Return [X, Y] of the center of cell containing provided text 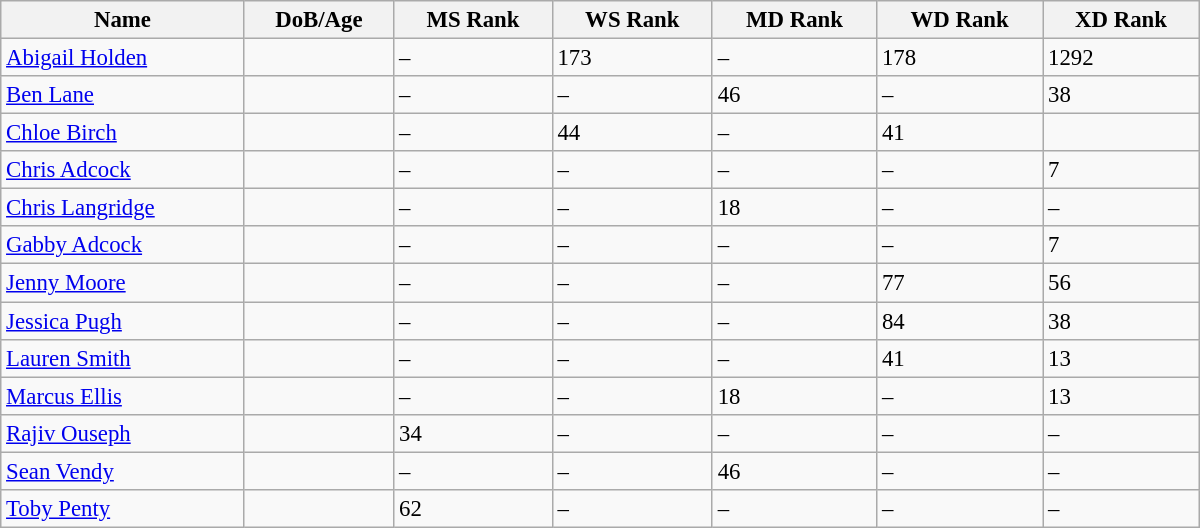
77 [960, 283]
34 [473, 433]
44 [632, 133]
Rajiv Ouseph [122, 433]
WS Rank [632, 20]
56 [1122, 283]
MS Rank [473, 20]
Marcus Ellis [122, 396]
DoB/Age [319, 20]
Ben Lane [122, 95]
MD Rank [794, 20]
Chris Adcock [122, 170]
Chloe Birch [122, 133]
Gabby Adcock [122, 245]
1292 [1122, 58]
XD Rank [1122, 20]
Abigail Holden [122, 58]
62 [473, 509]
178 [960, 58]
Chris Langridge [122, 208]
Lauren Smith [122, 358]
Jenny Moore [122, 283]
Sean Vendy [122, 471]
Toby Penty [122, 509]
WD Rank [960, 20]
Jessica Pugh [122, 321]
173 [632, 58]
Name [122, 20]
84 [960, 321]
